Provide the (x, y) coordinate of the cell's center where the given text is located.  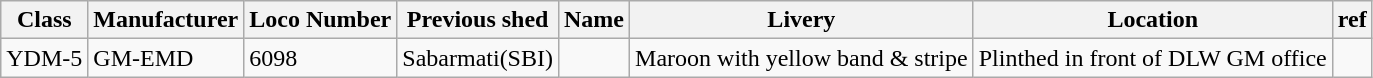
Location (1152, 20)
Plinthed in front of DLW GM office (1152, 58)
Maroon with yellow band & stripe (802, 58)
ref (1352, 20)
Class (44, 20)
Loco Number (320, 20)
6098 (320, 58)
Sabarmati(SBI) (478, 58)
Livery (802, 20)
Previous shed (478, 20)
Name (594, 20)
Manufacturer (166, 20)
YDM-5 (44, 58)
GM-EMD (166, 58)
